Return [X, Y] of the center of cell containing provided text 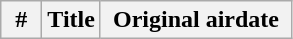
# [22, 20]
Title [72, 20]
Original airdate [196, 20]
